Find where the given text appears and provide that cell's center as [X, Y] coordinate. 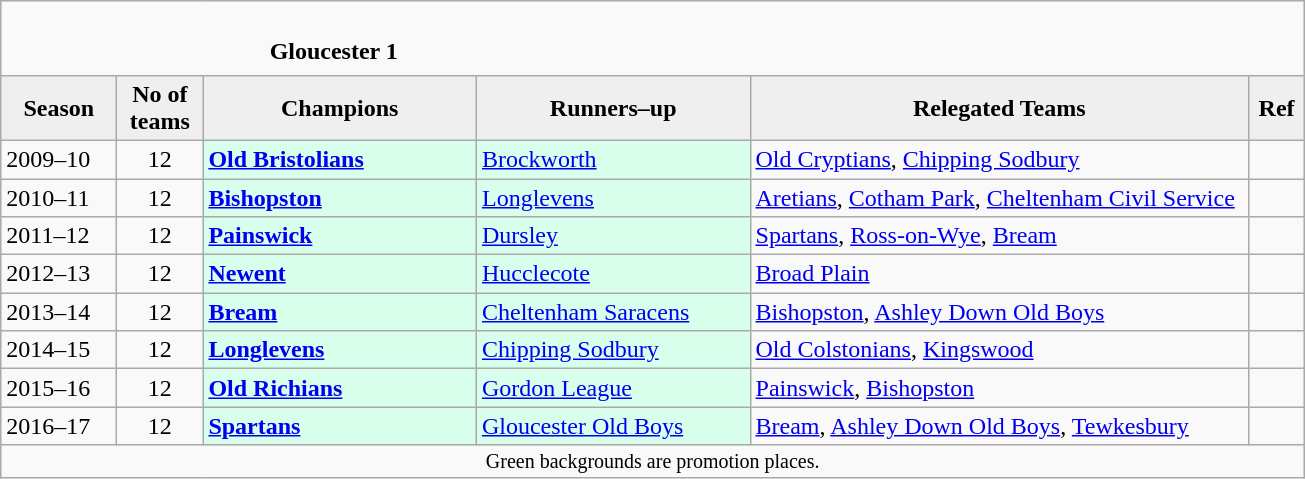
Spartans [340, 426]
Spartans, Ross-on-Wye, Bream [1000, 236]
Hucclecote [613, 274]
Gordon League [613, 388]
2009–10 [59, 159]
2014–15 [59, 350]
Old Colstonians, Kingswood [1000, 350]
Dursley [613, 236]
Newent [340, 274]
Brockworth [613, 159]
Old Cryptians, Chipping Sodbury [1000, 159]
2013–14 [59, 312]
Green backgrounds are promotion places. [653, 462]
Season [59, 108]
Aretians, Cotham Park, Cheltenham Civil Service [1000, 197]
Champions [340, 108]
2011–12 [59, 236]
Gloucester Old Boys [613, 426]
Painswick, Bishopston [1000, 388]
Bream [340, 312]
2012–13 [59, 274]
Runners–up [613, 108]
2015–16 [59, 388]
Old Bristolians [340, 159]
Relegated Teams [1000, 108]
Cheltenham Saracens [613, 312]
2010–11 [59, 197]
Bream, Ashley Down Old Boys, Tewkesbury [1000, 426]
Ref [1277, 108]
Broad Plain [1000, 274]
Chipping Sodbury [613, 350]
Bishopston, Ashley Down Old Boys [1000, 312]
2016–17 [59, 426]
Painswick [340, 236]
Bishopston [340, 197]
Old Richians [340, 388]
No of teams [160, 108]
